Find where the given text appears and provide that cell's center as (X, Y) coordinate. 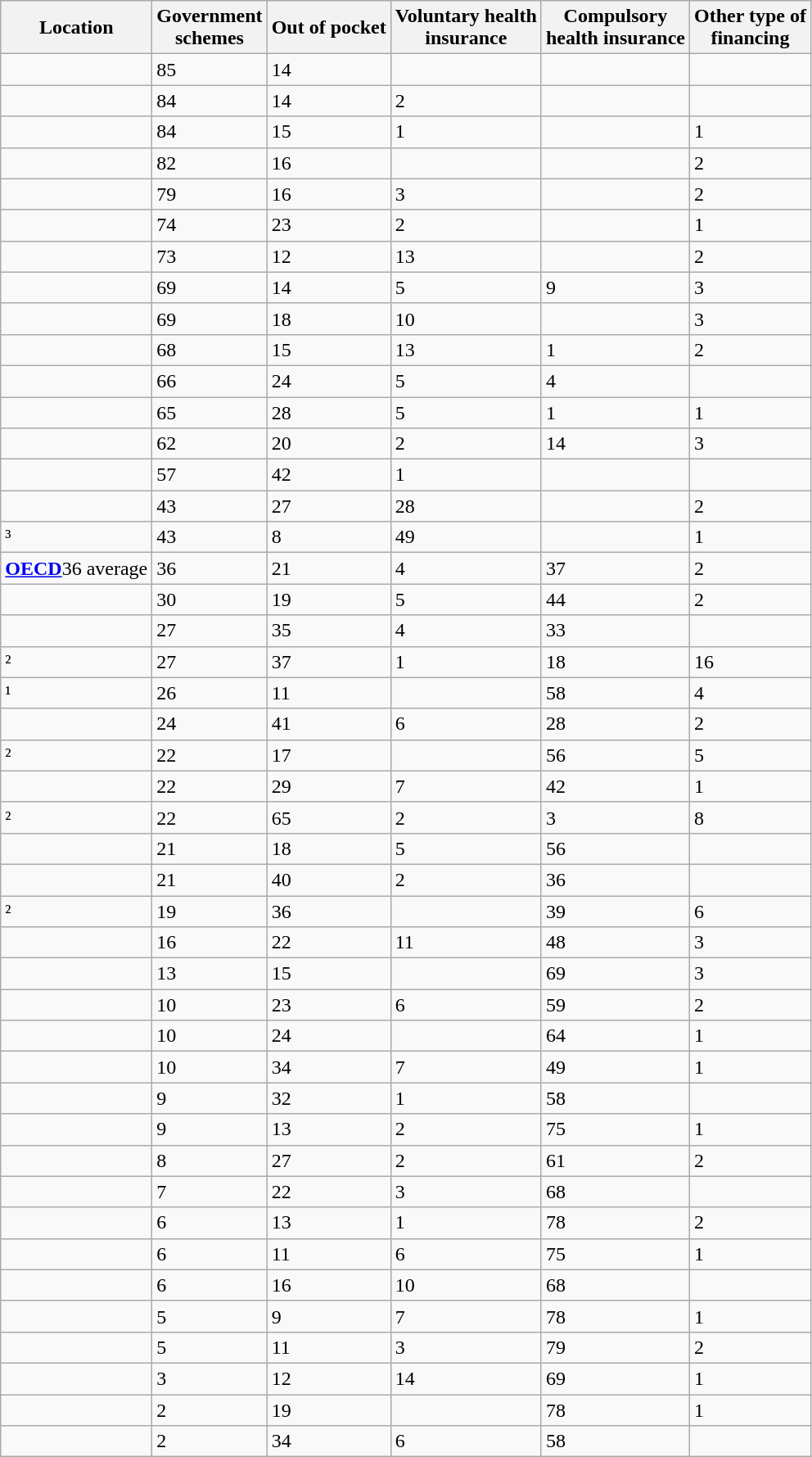
66 (210, 381)
¹ (77, 693)
48 (616, 943)
62 (210, 444)
39 (616, 912)
Other type of financing (750, 28)
Government schemes (210, 28)
74 (210, 225)
40 (329, 880)
73 (210, 256)
OECD36 average (77, 568)
82 (210, 163)
³ (77, 537)
33 (616, 631)
59 (616, 1005)
85 (210, 70)
17 (329, 755)
Compulsory health insurance (616, 28)
Location (77, 28)
32 (329, 1098)
Voluntary health insurance (466, 28)
64 (616, 1036)
Out of pocket (329, 28)
41 (329, 724)
44 (616, 600)
61 (616, 1161)
30 (210, 600)
29 (329, 786)
26 (210, 693)
57 (210, 475)
35 (329, 631)
20 (329, 444)
